For the text-containing cell, return its midpoint in [X, Y] coordinate format. 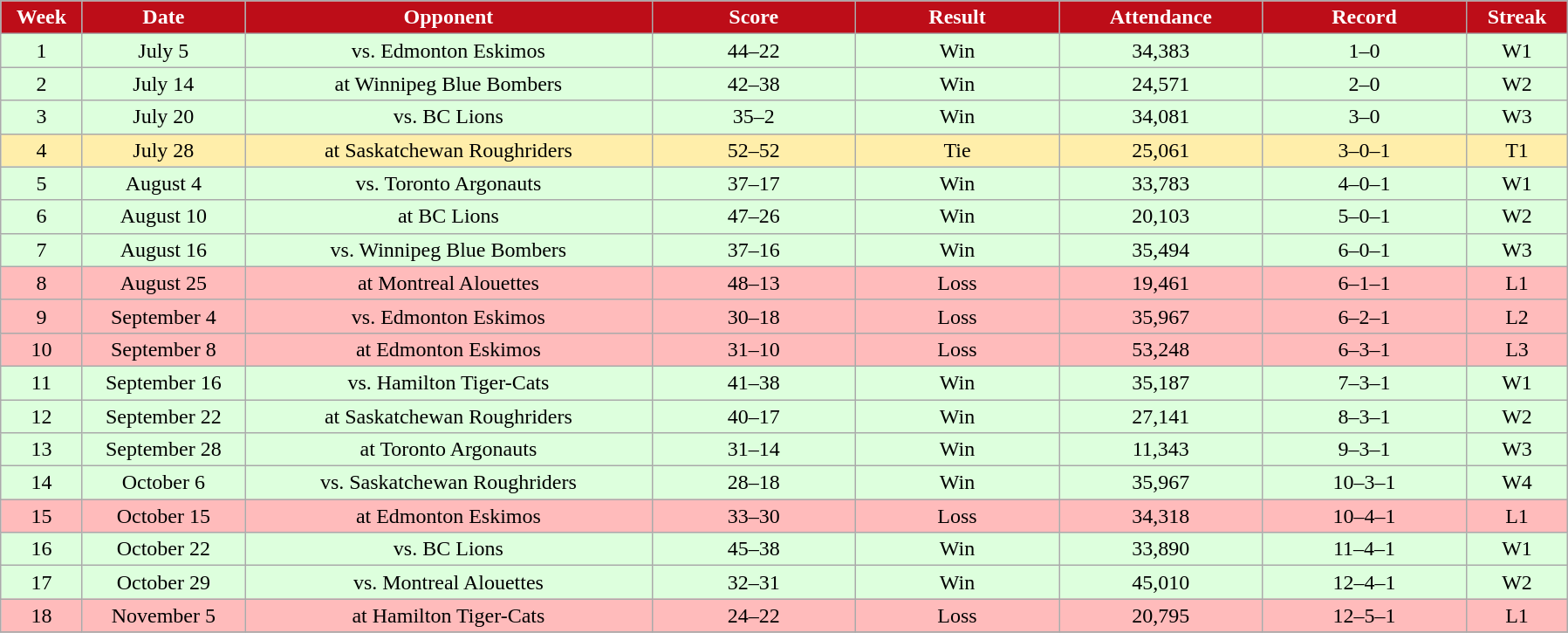
5 [42, 183]
L2 [1517, 316]
1–0 [1365, 51]
5–0–1 [1365, 217]
vs. Saskatchewan Roughriders [448, 483]
at BC Lions [448, 217]
48–13 [754, 283]
11,343 [1161, 450]
9–3–1 [1365, 450]
53,248 [1161, 349]
4 [42, 150]
44–22 [754, 51]
12–5–1 [1365, 616]
24–22 [754, 616]
4–0–1 [1365, 183]
8–3–1 [1365, 416]
September 28 [164, 450]
31–10 [754, 349]
20,795 [1161, 616]
2 [42, 84]
Score [754, 17]
at Hamilton Tiger-Cats [448, 616]
3–0–1 [1365, 150]
7 [42, 250]
Streak [1517, 17]
13 [42, 450]
6–2–1 [1365, 316]
33,783 [1161, 183]
W4 [1517, 483]
15 [42, 516]
11–4–1 [1365, 549]
52–52 [754, 150]
6 [42, 217]
at Toronto Argonauts [448, 450]
20,103 [1161, 217]
12–4–1 [1365, 582]
8 [42, 283]
L3 [1517, 349]
35–2 [754, 117]
45–38 [754, 549]
at Montreal Alouettes [448, 283]
vs. Montreal Alouettes [448, 582]
August 10 [164, 217]
August 4 [164, 183]
September 8 [164, 349]
45,010 [1161, 582]
30–18 [754, 316]
35,494 [1161, 250]
September 4 [164, 316]
July 5 [164, 51]
18 [42, 616]
42–38 [754, 84]
10 [42, 349]
10–4–1 [1365, 516]
25,061 [1161, 150]
vs. Winnipeg Blue Bombers [448, 250]
Week [42, 17]
August 25 [164, 283]
3–0 [1365, 117]
7–3–1 [1365, 382]
24,571 [1161, 84]
October 6 [164, 483]
14 [42, 483]
August 16 [164, 250]
10–3–1 [1365, 483]
40–17 [754, 416]
47–26 [754, 217]
37–16 [754, 250]
33–30 [754, 516]
11 [42, 382]
October 15 [164, 516]
34,081 [1161, 117]
12 [42, 416]
Opponent [448, 17]
July 20 [164, 117]
vs. Hamilton Tiger-Cats [448, 382]
34,383 [1161, 51]
1 [42, 51]
34,318 [1161, 516]
31–14 [754, 450]
16 [42, 549]
27,141 [1161, 416]
17 [42, 582]
6–1–1 [1365, 283]
July 28 [164, 150]
Date [164, 17]
32–31 [754, 582]
October 29 [164, 582]
35,187 [1161, 382]
Attendance [1161, 17]
41–38 [754, 382]
vs. Toronto Argonauts [448, 183]
2–0 [1365, 84]
19,461 [1161, 283]
28–18 [754, 483]
6–3–1 [1365, 349]
Record [1365, 17]
at Winnipeg Blue Bombers [448, 84]
6–0–1 [1365, 250]
Result [956, 17]
September 22 [164, 416]
October 22 [164, 549]
November 5 [164, 616]
July 14 [164, 84]
33,890 [1161, 549]
T1 [1517, 150]
Tie [956, 150]
9 [42, 316]
37–17 [754, 183]
3 [42, 117]
September 16 [164, 382]
